Capture the cell that displays the provided text and extract its [x, y] central coordinate. 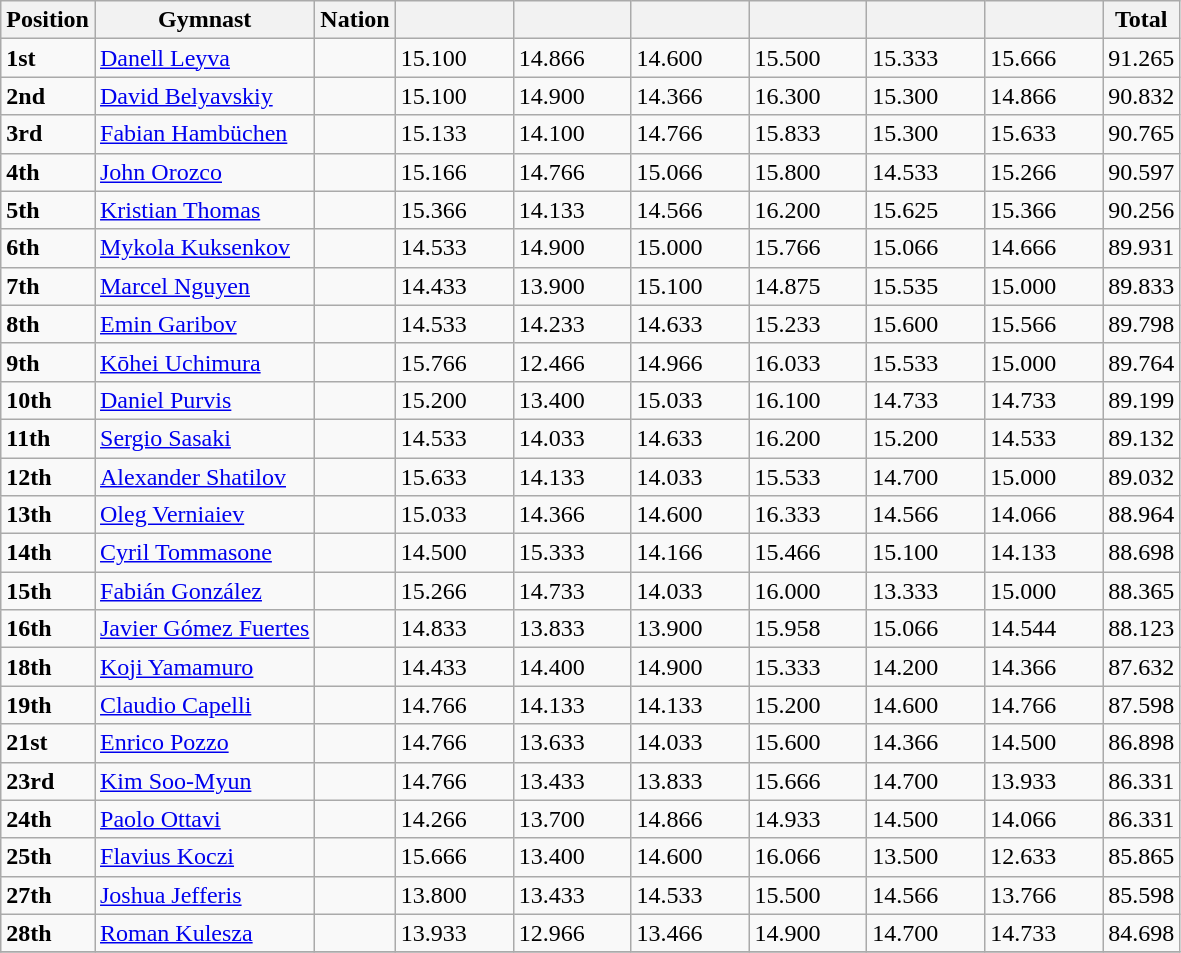
Sergio Sasaki [204, 438]
12.633 [1044, 857]
Kim Soo-Myun [204, 781]
Emin Garibov [204, 324]
4th [48, 172]
18th [48, 667]
Gymnast [204, 20]
Roman Kulesza [204, 933]
Daniel Purvis [204, 400]
14.166 [690, 553]
13.500 [926, 857]
5th [48, 210]
86.898 [1142, 743]
84.698 [1142, 933]
Alexander Shatilov [204, 477]
Enrico Pozzo [204, 743]
14.544 [1044, 629]
15.133 [454, 134]
85.865 [1142, 857]
16.066 [808, 857]
14.875 [808, 286]
Cyril Tommasone [204, 553]
1st [48, 58]
14.666 [1044, 248]
25th [48, 857]
16.033 [808, 362]
13.466 [690, 933]
89.798 [1142, 324]
Mykola Kuksenkov [204, 248]
89.764 [1142, 362]
15.800 [808, 172]
15.166 [454, 172]
14th [48, 553]
89.931 [1142, 248]
16.300 [808, 96]
John Orozco [204, 172]
Flavius Koczi [204, 857]
14.266 [454, 819]
13.800 [454, 895]
12th [48, 477]
9th [48, 362]
24th [48, 819]
Koji Yamamuro [204, 667]
David Belyavskiy [204, 96]
19th [48, 705]
16.333 [808, 515]
Position [48, 20]
88.698 [1142, 553]
Joshua Jefferis [204, 895]
15.535 [926, 286]
14.833 [454, 629]
16th [48, 629]
89.199 [1142, 400]
15.566 [1044, 324]
90.597 [1142, 172]
85.598 [1142, 895]
Total [1142, 20]
14.933 [808, 819]
15th [48, 591]
21st [48, 743]
6th [48, 248]
14.200 [926, 667]
90.765 [1142, 134]
13.766 [1044, 895]
27th [48, 895]
88.964 [1142, 515]
13.633 [572, 743]
7th [48, 286]
91.265 [1142, 58]
15.625 [926, 210]
12.966 [572, 933]
89.032 [1142, 477]
23rd [48, 781]
11th [48, 438]
13th [48, 515]
14.233 [572, 324]
Marcel Nguyen [204, 286]
14.100 [572, 134]
14.966 [690, 362]
87.632 [1142, 667]
2nd [48, 96]
15.466 [808, 553]
Fabián González [204, 591]
Kristian Thomas [204, 210]
Oleg Verniaiev [204, 515]
14.400 [572, 667]
Claudio Capelli [204, 705]
89.132 [1142, 438]
Fabian Hambüchen [204, 134]
Danell Leyva [204, 58]
13.700 [572, 819]
88.123 [1142, 629]
Nation [355, 20]
16.100 [808, 400]
88.365 [1142, 591]
89.833 [1142, 286]
Javier Gómez Fuertes [204, 629]
87.598 [1142, 705]
Paolo Ottavi [204, 819]
90.256 [1142, 210]
15.958 [808, 629]
16.000 [808, 591]
3rd [48, 134]
28th [48, 933]
8th [48, 324]
15.833 [808, 134]
Kōhei Uchimura [204, 362]
12.466 [572, 362]
90.832 [1142, 96]
10th [48, 400]
15.233 [808, 324]
13.333 [926, 591]
